Capture the cell that displays the provided text and extract its [x, y] central coordinate. 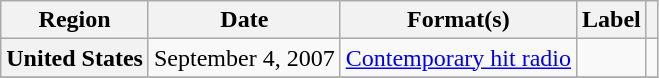
United States [75, 58]
Contemporary hit radio [458, 58]
Label [612, 20]
Region [75, 20]
Format(s) [458, 20]
Date [244, 20]
September 4, 2007 [244, 58]
